For the text-containing cell, return its midpoint in (X, Y) coordinate format. 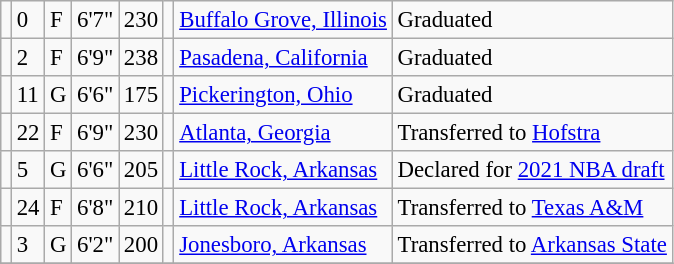
6'7" (96, 20)
Transferred to Hofstra (532, 133)
24 (28, 208)
Transferred to Texas A&M (532, 208)
5 (28, 170)
175 (142, 95)
Pickerington, Ohio (283, 95)
Declared for 2021 NBA draft (532, 170)
238 (142, 58)
3 (28, 245)
6'8" (96, 208)
22 (28, 133)
Transferred to Arkansas State (532, 245)
Pasadena, California (283, 58)
200 (142, 245)
210 (142, 208)
0 (28, 20)
Jonesboro, Arkansas (283, 245)
6'2" (96, 245)
205 (142, 170)
Buffalo Grove, Illinois (283, 20)
2 (28, 58)
11 (28, 95)
Atlanta, Georgia (283, 133)
